Extract the (x, y) coordinate from the center of the cell holding the provided text.  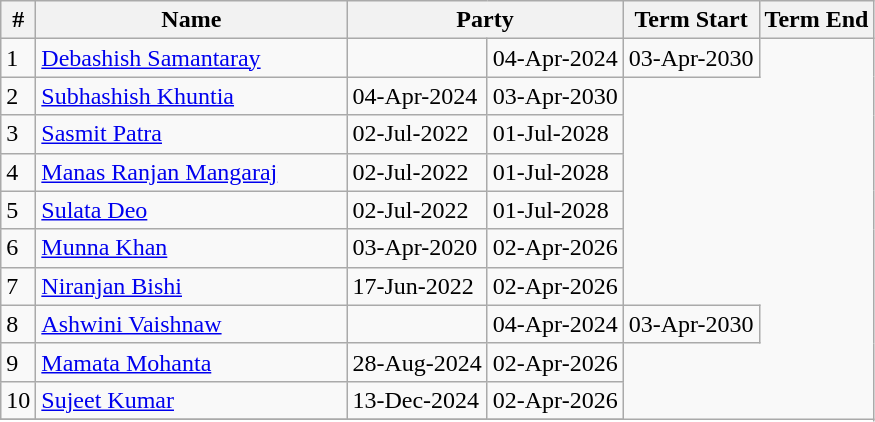
13-Dec-2024 (417, 400)
Debashish Samantaray (192, 58)
Munna Khan (192, 248)
Ashwini Vaishnaw (192, 324)
8 (18, 324)
Subhashish Khuntia (192, 96)
Term Start (691, 20)
Manas Ranjan Mangaraj (192, 172)
9 (18, 362)
Name (192, 20)
Mamata Mohanta (192, 362)
7 (18, 286)
2 (18, 96)
4 (18, 172)
1 (18, 58)
Sasmit Patra (192, 134)
Niranjan Bishi (192, 286)
Term End (816, 20)
Sulata Deo (192, 210)
Party (485, 20)
5 (18, 210)
10 (18, 400)
Sujeet Kumar (192, 400)
28-Aug-2024 (417, 362)
6 (18, 248)
3 (18, 134)
# (18, 20)
03-Apr-2020 (417, 248)
17-Jun-2022 (417, 286)
